Provide the [x, y] coordinate of the cell's center where the given text is located.  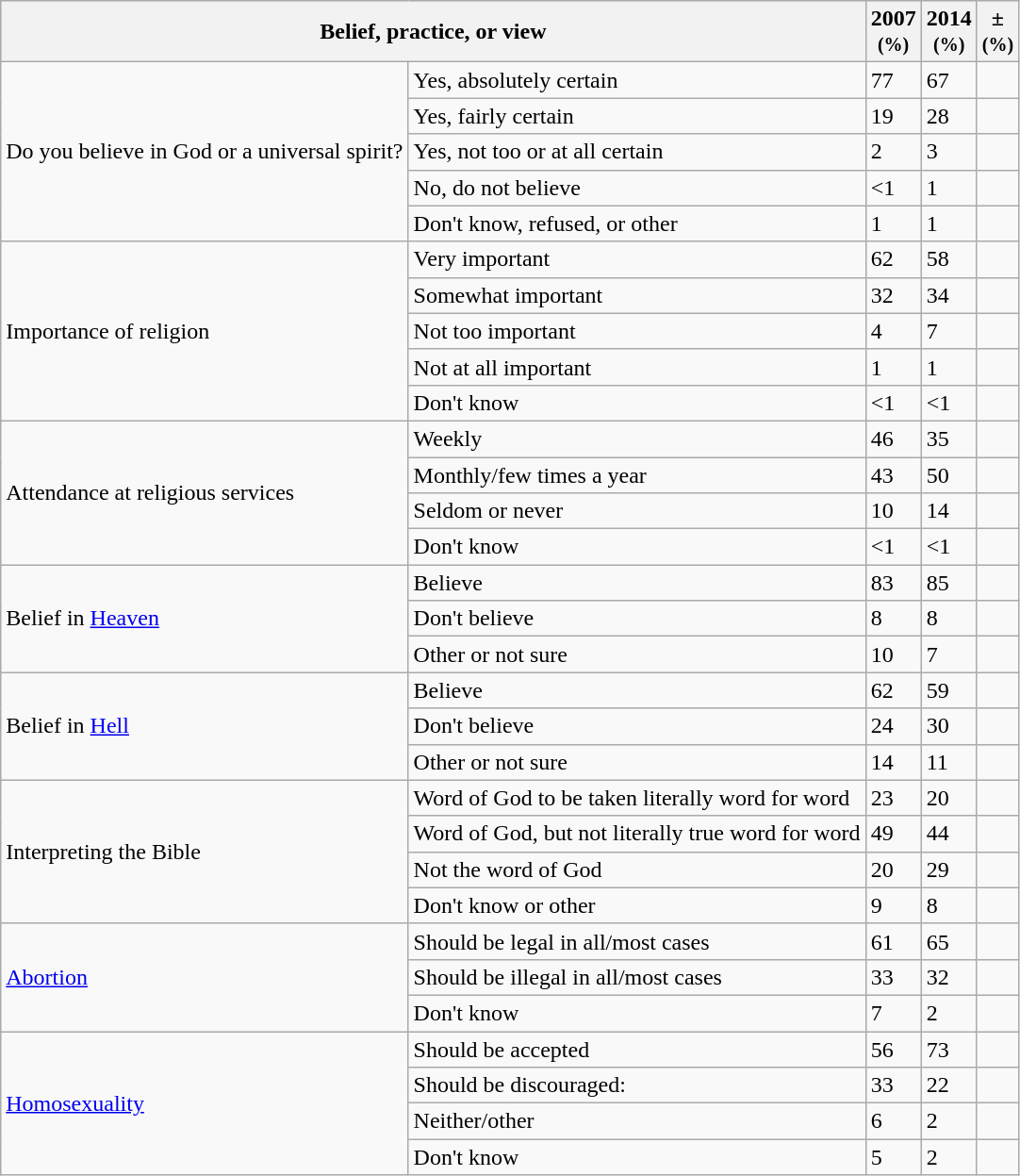
Neither/other [637, 1121]
11 [948, 762]
28 [948, 116]
Yes, not too or at all certain [637, 152]
Belief in Hell [205, 726]
Importance of religion [205, 331]
Word of God, but not literally true word for word [637, 834]
3 [948, 152]
77 [894, 80]
Belief, practice, or view [434, 32]
Don't know or other [637, 905]
Do you believe in God or a universal spirit? [205, 152]
Should be accepted [637, 1050]
61 [894, 941]
Not at all important [637, 367]
9 [894, 905]
Should be discouraged: [637, 1085]
Don't know, refused, or other [637, 224]
46 [894, 439]
Homosexuality [205, 1103]
24 [894, 726]
34 [948, 295]
59 [948, 690]
Very important [637, 259]
Monthly/few times a year [637, 474]
Should be legal in all/most cases [637, 941]
Interpreting the Bible [205, 852]
Attendance at religious services [205, 492]
Weekly [637, 439]
±(%) [997, 32]
44 [948, 834]
67 [948, 80]
29 [948, 870]
Seldom or never [637, 511]
Belief in Heaven [205, 619]
Not too important [637, 331]
83 [894, 583]
Yes, fairly certain [637, 116]
56 [894, 1050]
35 [948, 439]
4 [894, 331]
2014(%) [948, 32]
Abortion [205, 977]
22 [948, 1085]
30 [948, 726]
49 [894, 834]
58 [948, 259]
No, do not believe [637, 188]
6 [894, 1121]
Somewhat important [637, 295]
Word of God to be taken literally word for word [637, 798]
23 [894, 798]
73 [948, 1050]
2007(%) [894, 32]
19 [894, 116]
Not the word of God [637, 870]
5 [894, 1157]
Should be illegal in all/most cases [637, 977]
85 [948, 583]
65 [948, 941]
43 [894, 474]
Yes, absolutely certain [637, 80]
50 [948, 474]
